Provide the (X, Y) coordinate of the cell's center where the given text is located.  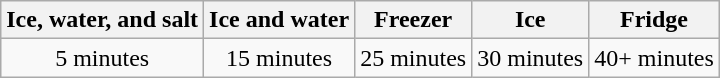
Freezer (414, 20)
40+ minutes (654, 58)
15 minutes (280, 58)
25 minutes (414, 58)
Ice and water (280, 20)
30 minutes (530, 58)
Ice, water, and salt (102, 20)
Ice (530, 20)
Fridge (654, 20)
5 minutes (102, 58)
